From the cell containing the given text, extract its center point as (x, y) coordinate. 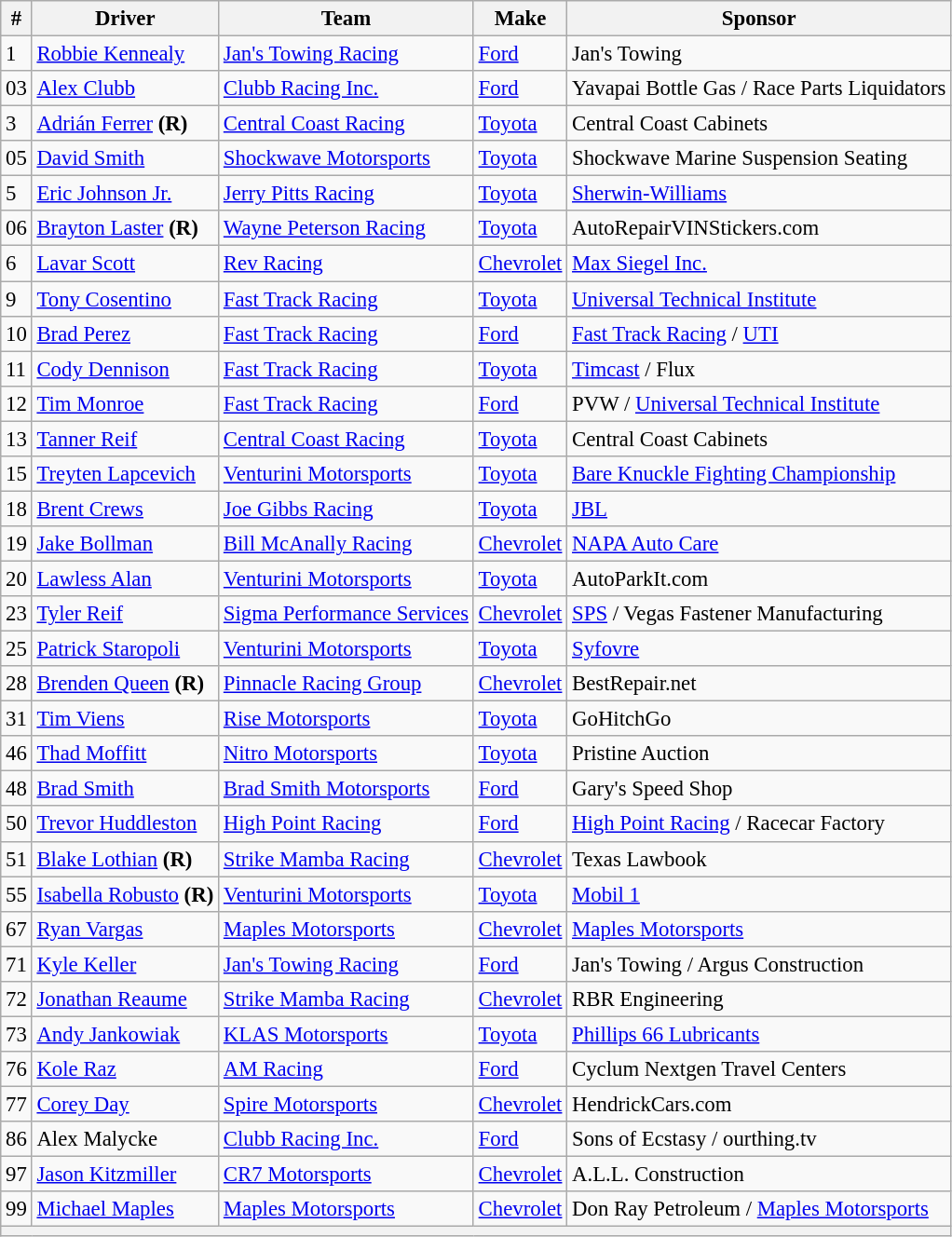
Tim Viens (125, 719)
50 (17, 824)
Max Siegel Inc. (759, 264)
Syfovre (759, 649)
13 (17, 439)
20 (17, 578)
Cody Dennison (125, 369)
David Smith (125, 158)
HendrickCars.com (759, 1104)
Jan's Towing (759, 54)
Cyclum Nextgen Travel Centers (759, 1069)
25 (17, 649)
High Point Racing / Racecar Factory (759, 824)
Pinnacle Racing Group (347, 684)
Sons of Ecstasy / ourthing.tv (759, 1139)
77 (17, 1104)
GoHitchGo (759, 719)
51 (17, 859)
Phillips 66 Lubricants (759, 1034)
A.L.L. Construction (759, 1175)
23 (17, 614)
Texas Lawbook (759, 859)
Bare Knuckle Fighting Championship (759, 474)
73 (17, 1034)
15 (17, 474)
# (17, 19)
JBL (759, 509)
1 (17, 54)
Yavapai Bottle Gas / Race Parts Liquidators (759, 88)
KLAS Motorsports (347, 1034)
BestRepair.net (759, 684)
Brad Smith Motorsports (347, 789)
Kole Raz (125, 1069)
Brayton Laster (R) (125, 228)
Gary's Speed Shop (759, 789)
NAPA Auto Care (759, 544)
Andy Jankowiak (125, 1034)
18 (17, 509)
05 (17, 158)
Thad Moffitt (125, 754)
9 (17, 299)
Lawless Alan (125, 578)
AutoParkIt.com (759, 578)
31 (17, 719)
PVW / Universal Technical Institute (759, 403)
Wayne Peterson Racing (347, 228)
Timcast / Flux (759, 369)
Nitro Motorsports (347, 754)
10 (17, 333)
Sigma Performance Services (347, 614)
AM Racing (347, 1069)
Brad Perez (125, 333)
12 (17, 403)
Mobil 1 (759, 894)
Alex Clubb (125, 88)
Brad Smith (125, 789)
Tony Cosentino (125, 299)
Sherwin-Williams (759, 194)
High Point Racing (347, 824)
Team (347, 19)
Jerry Pitts Racing (347, 194)
Tyler Reif (125, 614)
03 (17, 88)
55 (17, 894)
Universal Technical Institute (759, 299)
28 (17, 684)
5 (17, 194)
Michael Maples (125, 1209)
Trevor Huddleston (125, 824)
Jan's Towing / Argus Construction (759, 964)
Joe Gibbs Racing (347, 509)
71 (17, 964)
Make (520, 19)
06 (17, 228)
Jake Bollman (125, 544)
SPS / Vegas Fastener Manufacturing (759, 614)
Blake Lothian (R) (125, 859)
Tim Monroe (125, 403)
Don Ray Petroleum / Maples Motorsports (759, 1209)
Shockwave Marine Suspension Seating (759, 158)
RBR Engineering (759, 999)
Shockwave Motorsports (347, 158)
46 (17, 754)
Brenden Queen (R) (125, 684)
76 (17, 1069)
Robbie Kennealy (125, 54)
Ryan Vargas (125, 929)
19 (17, 544)
Sponsor (759, 19)
11 (17, 369)
Jason Kitzmiller (125, 1175)
72 (17, 999)
Eric Johnson Jr. (125, 194)
Adrián Ferrer (R) (125, 124)
48 (17, 789)
Spire Motorsports (347, 1104)
Rise Motorsports (347, 719)
Rev Racing (347, 264)
Corey Day (125, 1104)
Fast Track Racing / UTI (759, 333)
97 (17, 1175)
3 (17, 124)
Alex Malycke (125, 1139)
Bill McAnally Racing (347, 544)
Treyten Lapcevich (125, 474)
Kyle Keller (125, 964)
6 (17, 264)
Driver (125, 19)
86 (17, 1139)
99 (17, 1209)
Patrick Staropoli (125, 649)
Tanner Reif (125, 439)
Pristine Auction (759, 754)
Lavar Scott (125, 264)
Jonathan Reaume (125, 999)
CR7 Motorsports (347, 1175)
Brent Crews (125, 509)
AutoRepairVINStickers.com (759, 228)
Isabella Robusto (R) (125, 894)
67 (17, 929)
